Determine the (x, y) coordinate at the center of the cell enclosing the given text.  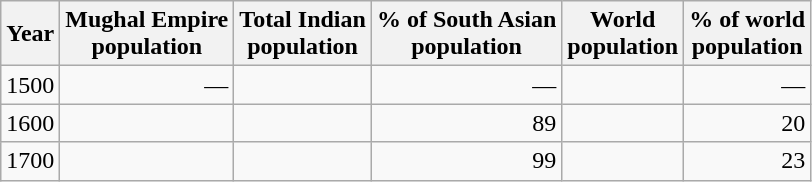
1600 (30, 123)
1700 (30, 161)
1500 (30, 85)
Year (30, 34)
World population (623, 34)
Mughal Empire population (147, 34)
% of South Asian population (466, 34)
89 (466, 123)
23 (748, 161)
% of world population (748, 34)
99 (466, 161)
20 (748, 123)
Total Indian population (303, 34)
